Pinpoint the cell where the given text exists, returning its [x, y] midpoint coordinate. 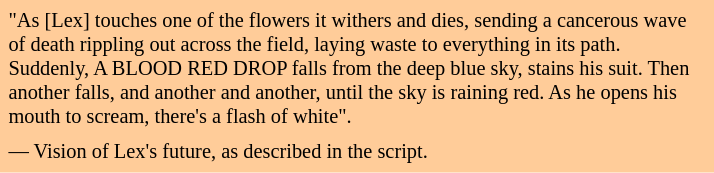
— Vision of Lex's future, as described in the script. [356, 152]
